Scan for the cell matching the given text and deliver its [X, Y] coordinate at center. 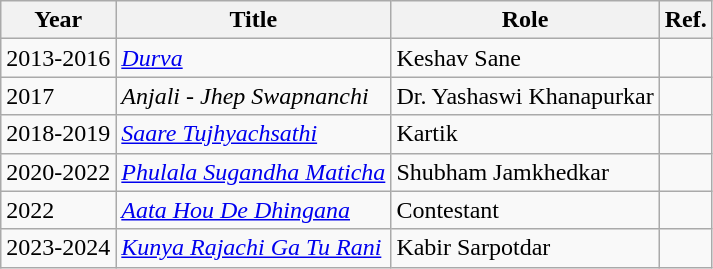
Role [525, 20]
2018-2019 [58, 134]
Durva [254, 58]
2020-2022 [58, 172]
Keshav Sane [525, 58]
Year [58, 20]
Kunya Rajachi Ga Tu Rani [254, 248]
Aata Hou De Dhingana [254, 210]
Shubham Jamkhedkar [525, 172]
Kartik [525, 134]
Dr. Yashaswi Khanapurkar [525, 96]
Ref. [686, 20]
Kabir Sarpotdar [525, 248]
2017 [58, 96]
Contestant [525, 210]
2023-2024 [58, 248]
Phulala Sugandha Maticha [254, 172]
2013-2016 [58, 58]
Anjali - Jhep Swapnanchi [254, 96]
Saare Tujhyachsathi [254, 134]
2022 [58, 210]
Title [254, 20]
